Output the [x, y] coordinate of the center of the cell containing the given text.  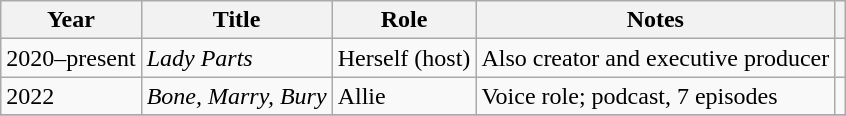
Voice role; podcast, 7 episodes [656, 96]
2022 [71, 96]
Title [236, 20]
Also creator and executive producer [656, 58]
2020–present [71, 58]
Herself (host) [404, 58]
Bone, Marry, Bury [236, 96]
Notes [656, 20]
Role [404, 20]
Lady Parts [236, 58]
Year [71, 20]
Allie [404, 96]
